Return the (x, y) coordinate for the center point of the cell that contains the specified text.  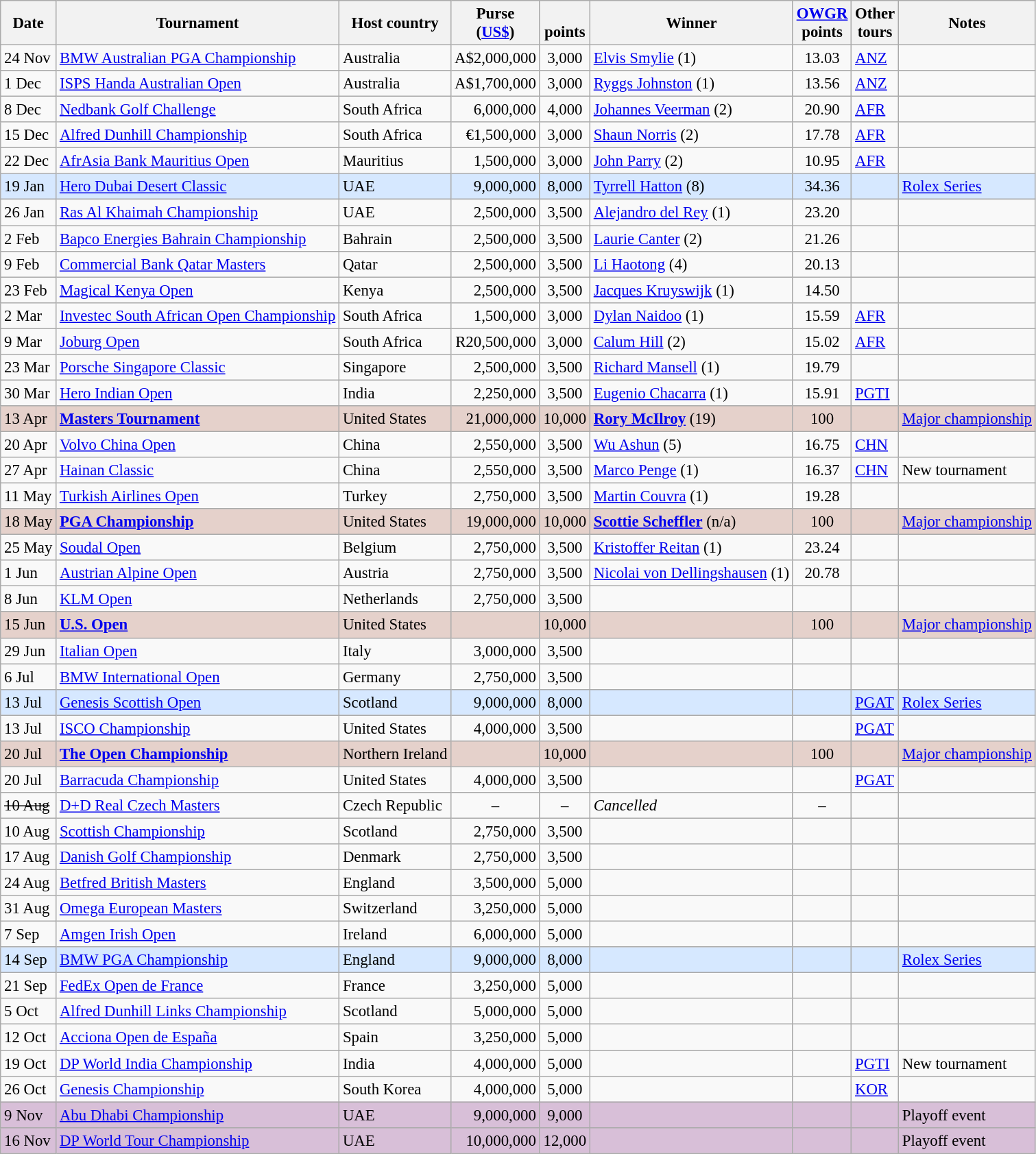
KLM Open (197, 599)
Turkish Airlines Open (197, 496)
20 Apr (29, 444)
Bahrain (395, 239)
31 Aug (29, 909)
John Parry (2) (691, 161)
points (565, 23)
14.50 (821, 290)
€1,500,000 (496, 135)
Calum Hill (2) (691, 341)
Scottie Scheffler (n/a) (691, 522)
19 Oct (29, 1063)
6 Jul (29, 677)
Austrian Alpine Open (197, 573)
22 Dec (29, 161)
18 May (29, 522)
Cancelled (691, 806)
Rory McIlroy (19) (691, 419)
AfrAsia Bank Mauritius Open (197, 161)
ISCO Championship (197, 728)
15 Dec (29, 135)
12 Oct (29, 1037)
12,000 (565, 1140)
Date (29, 23)
Othertours (875, 23)
DP World India Championship (197, 1063)
BMW International Open (197, 677)
Turkey (395, 496)
24 Nov (29, 58)
15.59 (821, 315)
PGA Championship (197, 522)
9 Mar (29, 341)
26 Jan (29, 213)
Scottish Championship (197, 831)
16.75 (821, 444)
U.S. Open (197, 625)
Mauritius (395, 161)
Czech Republic (395, 806)
A$1,700,000 (496, 84)
13 Apr (29, 419)
29 Jun (29, 651)
Jacques Kruyswijk (1) (691, 290)
Kristoffer Reitan (1) (691, 548)
Porsche Singapore Classic (197, 368)
Ryggs Johnston (1) (691, 84)
9 Feb (29, 264)
30 Mar (29, 393)
Laurie Canter (2) (691, 239)
Purse(US$) (496, 23)
Switzerland (395, 909)
16 Nov (29, 1140)
Ireland (395, 935)
Volvo China Open (197, 444)
Abu Dhabi Championship (197, 1115)
11 May (29, 496)
Johannes Veerman (2) (691, 110)
4,000 (565, 110)
21 Sep (29, 986)
South Korea (395, 1089)
Northern Ireland (395, 754)
Austria (395, 573)
Eugenio Chacarra (1) (691, 393)
2,250,000 (496, 393)
Elvis Smylie (1) (691, 58)
Barracuda Championship (197, 780)
10.95 (821, 161)
Alfred Dunhill Links Championship (197, 1011)
13.03 (821, 58)
Winner (691, 23)
BMW Australian PGA Championship (197, 58)
1 Dec (29, 84)
8 Jun (29, 599)
DP World Tour Championship (197, 1140)
34.36 (821, 187)
FedEx Open de France (197, 986)
21.26 (821, 239)
25 May (29, 548)
Investec South African Open Championship (197, 315)
19.79 (821, 368)
16.37 (821, 470)
Alfred Dunhill Championship (197, 135)
1 Jun (29, 573)
Genesis Scottish Open (197, 702)
20.13 (821, 264)
14 Sep (29, 960)
Alejandro del Rey (1) (691, 213)
Nicolai von Dellingshausen (1) (691, 573)
20.78 (821, 573)
Italy (395, 651)
Masters Tournament (197, 419)
19 Jan (29, 187)
France (395, 986)
Genesis Championship (197, 1089)
BMW PGA Championship (197, 960)
Hainan Classic (197, 470)
15.02 (821, 341)
Acciona Open de España (197, 1037)
21,000,000 (496, 419)
Betfred British Masters (197, 883)
7 Sep (29, 935)
Shaun Norris (2) (691, 135)
27 Apr (29, 470)
26 Oct (29, 1089)
5 Oct (29, 1011)
The Open Championship (197, 754)
D+D Real Czech Masters (197, 806)
Dylan Naidoo (1) (691, 315)
19,000,000 (496, 522)
Richard Mansell (1) (691, 368)
23 Feb (29, 290)
A$2,000,000 (496, 58)
Denmark (395, 857)
Danish Golf Championship (197, 857)
OWGRpoints (821, 23)
Bapco Energies Bahrain Championship (197, 239)
Marco Penge (1) (691, 470)
Netherlands (395, 599)
9 Nov (29, 1115)
Wu Ashun (5) (691, 444)
Martin Couvra (1) (691, 496)
23 Mar (29, 368)
15.91 (821, 393)
Hero Dubai Desert Classic (197, 187)
3,000,000 (496, 651)
17 Aug (29, 857)
Notes (967, 23)
Host country (395, 23)
23.20 (821, 213)
Kenya (395, 290)
Soudal Open (197, 548)
5,000,000 (496, 1011)
3,500,000 (496, 883)
Italian Open (197, 651)
Singapore (395, 368)
20.90 (821, 110)
ISPS Handa Australian Open (197, 84)
24 Aug (29, 883)
19.28 (821, 496)
Omega European Masters (197, 909)
Tyrrell Hatton (8) (691, 187)
13.56 (821, 84)
Germany (395, 677)
Ras Al Khaimah Championship (197, 213)
Commercial Bank Qatar Masters (197, 264)
Spain (395, 1037)
Belgium (395, 548)
Joburg Open (197, 341)
Amgen Irish Open (197, 935)
Magical Kenya Open (197, 290)
17.78 (821, 135)
2 Mar (29, 315)
Li Haotong (4) (691, 264)
R20,500,000 (496, 341)
Tournament (197, 23)
2 Feb (29, 239)
Hero Indian Open (197, 393)
Nedbank Golf Challenge (197, 110)
8 Dec (29, 110)
10,000,000 (496, 1140)
Qatar (395, 264)
15 Jun (29, 625)
KOR (875, 1089)
9,000 (565, 1115)
23.24 (821, 548)
